Find where the given text appears and provide that cell's center as [x, y] coordinate. 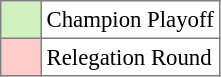
Relegation Round [130, 57]
Champion Playoff [130, 20]
